Extract the (x, y) coordinate from the center of the cell holding the provided text.  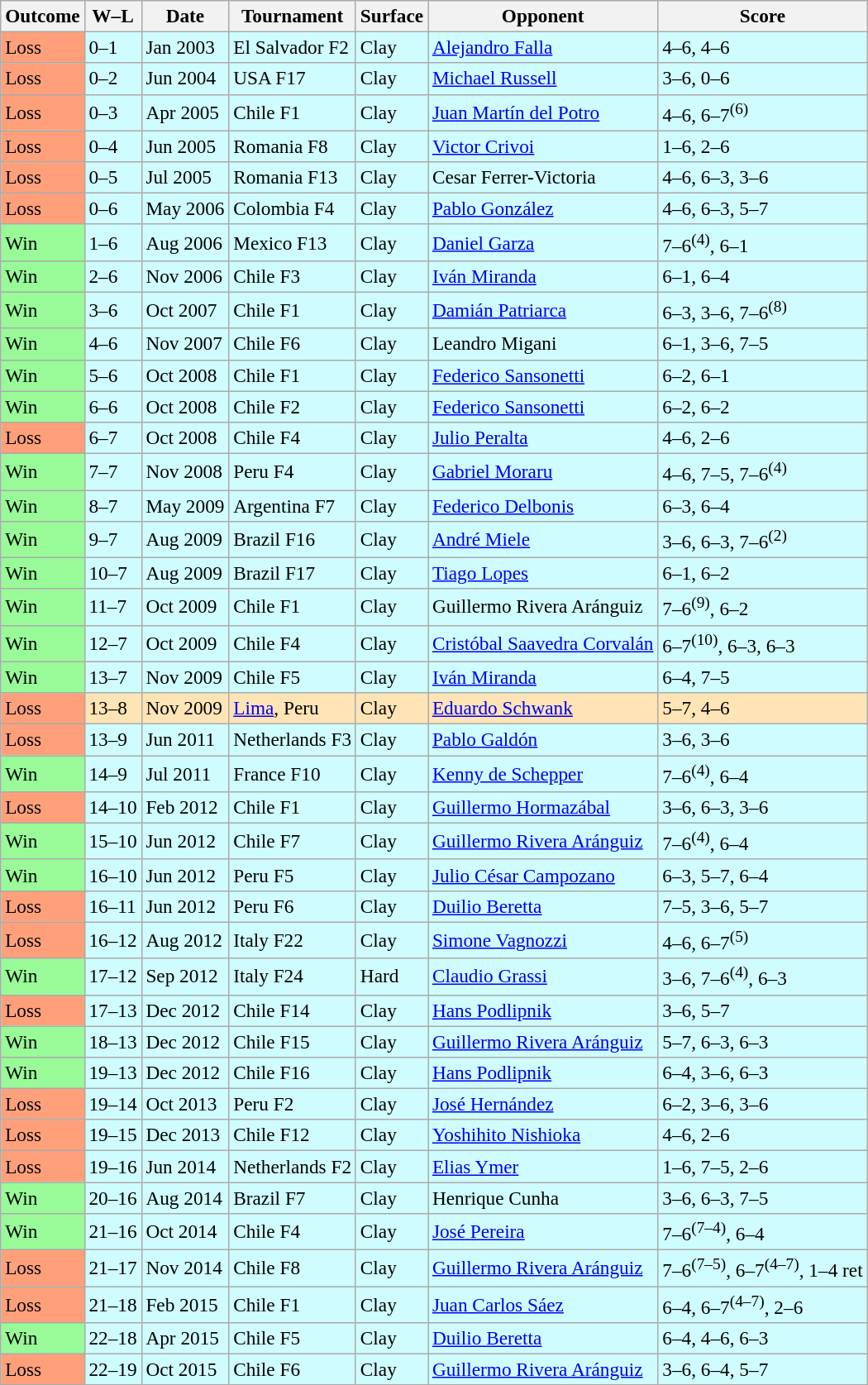
3–6, 6–3, 3–6 (762, 807)
7–6(9), 6–2 (762, 607)
Jun 2004 (185, 79)
6–2, 6–1 (762, 375)
Feb 2015 (185, 1304)
Lima, Peru (293, 708)
3–6, 0–6 (762, 79)
Date (185, 16)
Pablo González (543, 208)
Nov 2014 (185, 1268)
6–1, 6–4 (762, 276)
Romania F8 (293, 146)
7–7 (112, 471)
13–8 (112, 708)
Jan 2003 (185, 47)
France F10 (293, 773)
José Pereira (543, 1231)
0–6 (112, 208)
8–7 (112, 505)
Chile F16 (293, 1072)
Brazil F17 (293, 573)
Kenny de Schepper (543, 773)
Dec 2013 (185, 1135)
Surface (392, 16)
21–18 (112, 1304)
10–7 (112, 573)
Brazil F7 (293, 1197)
Guillermo Hormazábal (543, 807)
Oct 2015 (185, 1369)
Aug 2014 (185, 1197)
Chile F7 (293, 841)
Pablo Galdón (543, 739)
Feb 2012 (185, 807)
Simone Vagnozzi (543, 939)
Netherlands F2 (293, 1166)
Peru F4 (293, 471)
14–10 (112, 807)
2–6 (112, 276)
6–4, 7–5 (762, 677)
5–7, 6–3, 6–3 (762, 1041)
21–16 (112, 1231)
Peru F5 (293, 875)
Jul 2011 (185, 773)
0–5 (112, 177)
19–16 (112, 1166)
Cristóbal Saavedra Corvalán (543, 643)
13–7 (112, 677)
Aug 2012 (185, 939)
Jun 2014 (185, 1166)
0–4 (112, 146)
3–6, 6–3, 7–6(2) (762, 539)
0–1 (112, 47)
Chile F15 (293, 1041)
22–19 (112, 1369)
Jun 2005 (185, 146)
6–7 (112, 437)
Oct 2014 (185, 1231)
16–12 (112, 939)
Juan Martín del Potro (543, 112)
15–10 (112, 841)
Peru F6 (293, 906)
Nov 2006 (185, 276)
6–2, 6–2 (762, 406)
21–17 (112, 1268)
3–6, 3–6 (762, 739)
Julio Peralta (543, 437)
0–2 (112, 79)
Opponent (543, 16)
3–6, 7–6(4), 6–3 (762, 976)
May 2006 (185, 208)
Victor Crivoi (543, 146)
1–6, 2–6 (762, 146)
Chile F2 (293, 406)
Gabriel Moraru (543, 471)
André Miele (543, 539)
4–6 (112, 344)
Claudio Grassi (543, 976)
Outcome (43, 16)
Italy F22 (293, 939)
Chile F14 (293, 1010)
19–14 (112, 1104)
3–6, 6–4, 5–7 (762, 1369)
Tiago Lopes (543, 573)
Jul 2005 (185, 177)
6–3, 5–7, 6–4 (762, 875)
W–L (112, 16)
17–13 (112, 1010)
Juan Carlos Sáez (543, 1304)
El Salvador F2 (293, 47)
Apr 2005 (185, 112)
6–4, 3–6, 6–3 (762, 1072)
6–1, 3–6, 7–5 (762, 344)
4–6, 7–5, 7–6(4) (762, 471)
17–12 (112, 976)
9–7 (112, 539)
14–9 (112, 773)
13–9 (112, 739)
0–3 (112, 112)
7–6(7–4), 6–4 (762, 1231)
Federico Delbonis (543, 505)
Nov 2007 (185, 344)
19–15 (112, 1135)
Cesar Ferrer-Victoria (543, 177)
16–10 (112, 875)
1–6, 7–5, 2–6 (762, 1166)
Score (762, 16)
Apr 2015 (185, 1338)
5–6 (112, 375)
Oct 2013 (185, 1104)
Elias Ymer (543, 1166)
Jun 2011 (185, 739)
18–13 (112, 1041)
6–4, 4–6, 6–3 (762, 1338)
3–6, 6–3, 7–5 (762, 1197)
11–7 (112, 607)
20–16 (112, 1197)
Romania F13 (293, 177)
Chile F3 (293, 276)
Italy F24 (293, 976)
Daniel Garza (543, 242)
7–6(4), 6–1 (762, 242)
Netherlands F3 (293, 739)
José Hernández (543, 1104)
Brazil F16 (293, 539)
Argentina F7 (293, 505)
Chile F8 (293, 1268)
5–7, 4–6 (762, 708)
Michael Russell (543, 79)
Julio César Campozano (543, 875)
Aug 2006 (185, 242)
7–6(7–5), 6–7(4–7), 1–4 ret (762, 1268)
7–5, 3–6, 5–7 (762, 906)
6–3, 3–6, 7–6(8) (762, 310)
Oct 2007 (185, 310)
Sep 2012 (185, 976)
19–13 (112, 1072)
Hard (392, 976)
Leandro Migani (543, 344)
6–4, 6–7(4–7), 2–6 (762, 1304)
12–7 (112, 643)
6–6 (112, 406)
3–6 (112, 310)
Eduardo Schwank (543, 708)
4–6, 4–6 (762, 47)
Mexico F13 (293, 242)
4–6, 6–3, 5–7 (762, 208)
Damián Patriarca (543, 310)
6–3, 6–4 (762, 505)
4–6, 6–7(6) (762, 112)
1–6 (112, 242)
4–6, 6–7(5) (762, 939)
Henrique Cunha (543, 1197)
4–6, 6–3, 3–6 (762, 177)
May 2009 (185, 505)
6–7(10), 6–3, 6–3 (762, 643)
6–1, 6–2 (762, 573)
16–11 (112, 906)
Peru F2 (293, 1104)
USA F17 (293, 79)
Alejandro Falla (543, 47)
22–18 (112, 1338)
6–2, 3–6, 3–6 (762, 1104)
Tournament (293, 16)
Chile F12 (293, 1135)
Colombia F4 (293, 208)
3–6, 5–7 (762, 1010)
Yoshihito Nishioka (543, 1135)
Nov 2008 (185, 471)
